Detect which cell encompasses the target text, then output its [X, Y] center coordinate. 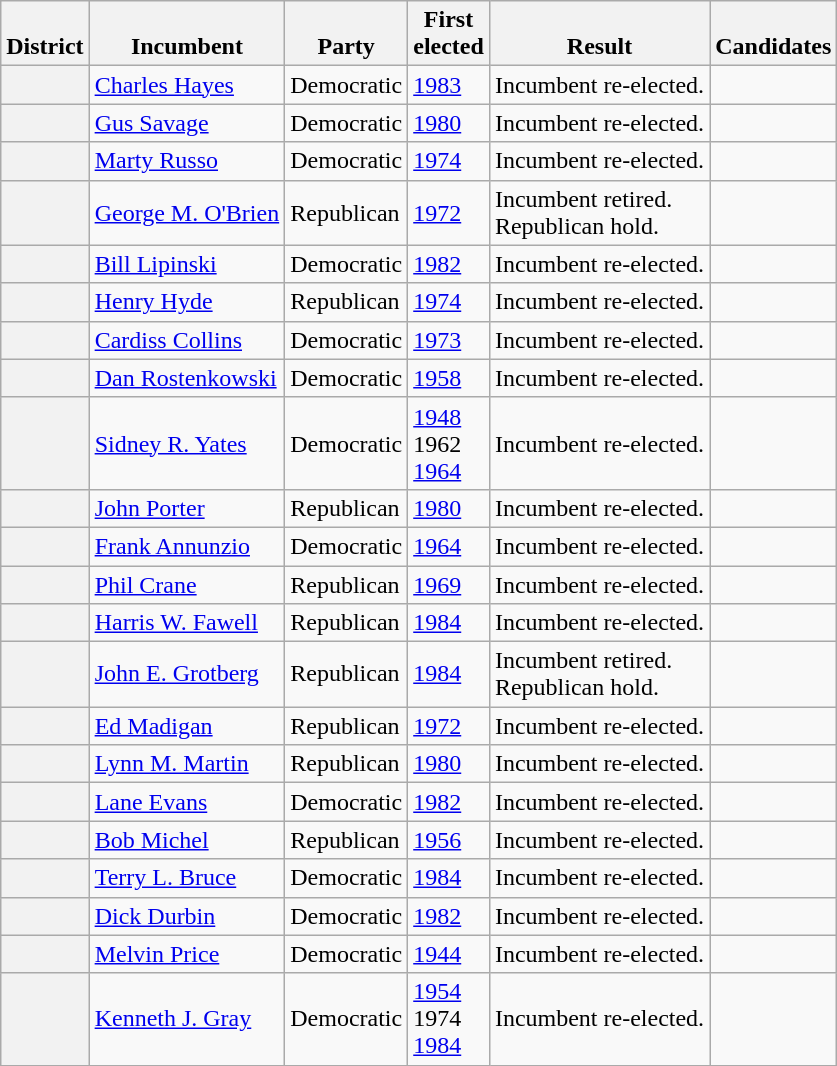
Dick Durbin [187, 916]
Henry Hyde [187, 302]
Candidates [774, 34]
Sidney R. Yates [187, 443]
Phil Crane [187, 585]
Harris W. Fawell [187, 623]
19481962 1964 [449, 443]
District [45, 34]
Gus Savage [187, 123]
1958 [449, 378]
1964 [449, 546]
Bob Michel [187, 840]
John E. Grotberg [187, 674]
19541974 1984 [449, 1019]
1983 [449, 85]
1944 [449, 954]
Charles Hayes [187, 85]
1956 [449, 840]
Dan Rostenkowski [187, 378]
Lynn M. Martin [187, 764]
Party [346, 34]
Firstelected [449, 34]
Melvin Price [187, 954]
Frank Annunzio [187, 546]
John Porter [187, 508]
Marty Russo [187, 161]
Ed Madigan [187, 726]
George M. O'Brien [187, 212]
1969 [449, 585]
1973 [449, 340]
Bill Lipinski [187, 264]
Kenneth J. Gray [187, 1019]
Incumbent [187, 34]
Terry L. Bruce [187, 878]
Lane Evans [187, 802]
Cardiss Collins [187, 340]
Result [599, 34]
